Pinpoint the cell where the given text exists, returning its [x, y] midpoint coordinate. 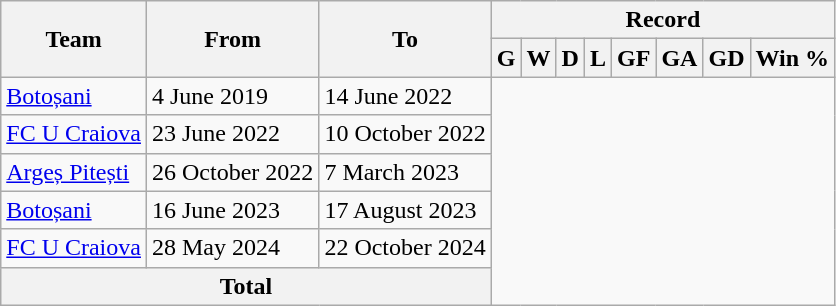
28 May 2024 [232, 248]
W [538, 58]
Win % [792, 58]
16 June 2023 [232, 210]
10 October 2022 [405, 134]
GA [680, 58]
22 October 2024 [405, 248]
L [598, 58]
23 June 2022 [232, 134]
G [506, 58]
GD [726, 58]
Record [662, 20]
Team [74, 39]
7 March 2023 [405, 172]
D [570, 58]
4 June 2019 [232, 96]
From [232, 39]
14 June 2022 [405, 96]
GF [633, 58]
Total [246, 286]
To [405, 39]
Argeș Pitești [74, 172]
26 October 2022 [232, 172]
17 August 2023 [405, 210]
